Return (X, Y) of the center of cell containing provided text 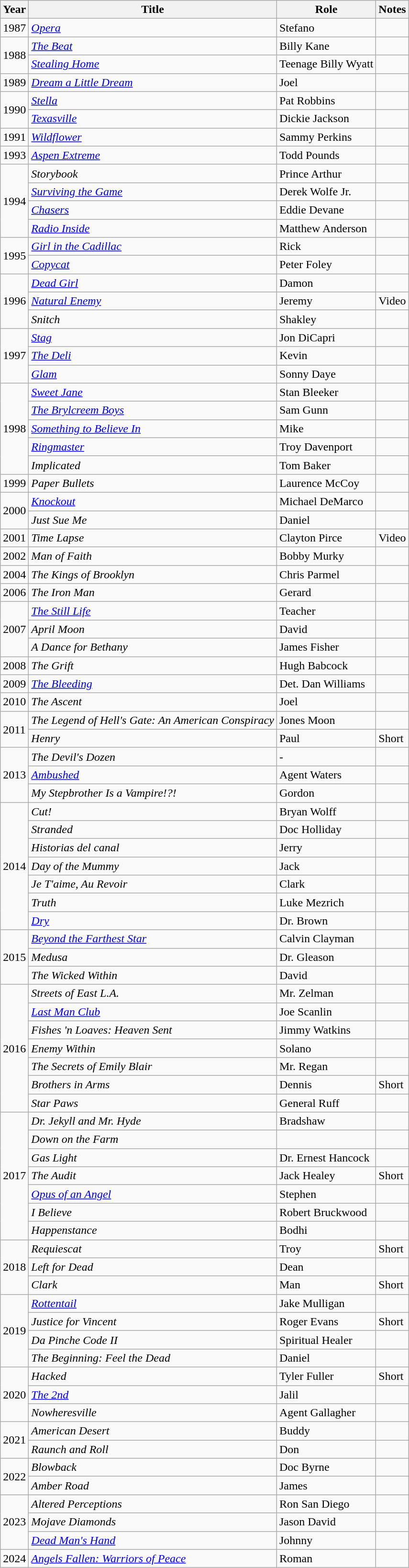
Historias del canal (153, 848)
Johnny (326, 1540)
Gas Light (153, 1158)
2023 (14, 1522)
Jack Healey (326, 1176)
Paul (326, 738)
Teacher (326, 611)
2011 (14, 729)
The Bleeding (153, 684)
The Kings of Brooklyn (153, 575)
2000 (14, 510)
1989 (14, 82)
Michael DeMarco (326, 501)
Agent Waters (326, 775)
Fishes 'n Loaves: Heaven Sent (153, 1030)
Laurence McCoy (326, 483)
The Beat (153, 46)
Solano (326, 1048)
Ambushed (153, 775)
The Secrets of Emily Blair (153, 1066)
Jason David (326, 1522)
The Brylcreem Boys (153, 410)
The Deli (153, 356)
Dean (326, 1267)
Chasers (153, 210)
2004 (14, 575)
1998 (14, 429)
Pat Robbins (326, 101)
Stag (153, 338)
Dr. Jekyll and Mr. Hyde (153, 1121)
2002 (14, 556)
Enemy Within (153, 1048)
2016 (14, 1048)
1988 (14, 55)
Sonny Daye (326, 374)
Billy Kane (326, 46)
Requiescat (153, 1249)
My Stepbrother Is a Vampire!?! (153, 793)
Blowback (153, 1467)
Jake Mulligan (326, 1303)
Radio Inside (153, 228)
Ron San Diego (326, 1504)
Paper Bullets (153, 483)
Surviving the Game (153, 192)
Title (153, 10)
Knockout (153, 501)
Spiritual Healer (326, 1340)
Calvin Clayman (326, 939)
Aspen Extreme (153, 155)
American Desert (153, 1431)
Agent Gallagher (326, 1413)
Snitch (153, 319)
Clayton Pirce (326, 538)
1994 (14, 201)
Jack (326, 866)
- (326, 756)
Tyler Fuller (326, 1376)
The Grift (153, 666)
Mojave Diamonds (153, 1522)
Todd Pounds (326, 155)
Streets of East L.A. (153, 993)
Bodhi (326, 1230)
Det. Dan Williams (326, 684)
2020 (14, 1394)
Gordon (326, 793)
The Devil's Dozen (153, 756)
Storybook (153, 173)
Day of the Mummy (153, 866)
Ringmaster (153, 447)
Luke Mezrich (326, 902)
Joe Scanlin (326, 1012)
Rottentail (153, 1303)
Jimmy Watkins (326, 1030)
2014 (14, 866)
Stealing Home (153, 64)
Dead Girl (153, 283)
Time Lapse (153, 538)
Role (326, 10)
2006 (14, 593)
Jon DiCapri (326, 338)
1990 (14, 110)
Truth (153, 902)
Doc Byrne (326, 1467)
Buddy (326, 1431)
Girl in the Cadillac (153, 247)
Wildflower (153, 137)
Cut! (153, 812)
Shakley (326, 319)
1999 (14, 483)
1997 (14, 356)
Troy (326, 1249)
The Ascent (153, 702)
Sweet Jane (153, 392)
I Believe (153, 1212)
Dr. Brown (326, 921)
Angels Fallen: Warriors of Peace (153, 1558)
Derek Wolfe Jr. (326, 192)
Hacked (153, 1376)
The Iron Man (153, 593)
Robert Bruckwood (326, 1212)
Da Pinche Code II (153, 1340)
2022 (14, 1477)
Beyond the Farthest Star (153, 939)
Bobby Murky (326, 556)
Mike (326, 429)
The 2nd (153, 1395)
1995 (14, 256)
Teenage Billy Wyatt (326, 64)
Natural Enemy (153, 301)
Something to Believe In (153, 429)
James Fisher (326, 647)
Copycat (153, 265)
General Ruff (326, 1103)
Henry (153, 738)
Matthew Anderson (326, 228)
Dream a Little Dream (153, 82)
Mr. Zelman (326, 993)
Justice for Vincent (153, 1321)
Happenstance (153, 1230)
2008 (14, 666)
Man of Faith (153, 556)
Dead Man's Hand (153, 1540)
Brothers in Arms (153, 1084)
Rick (326, 247)
Peter Foley (326, 265)
James (326, 1486)
Hugh Babcock (326, 666)
Prince Arthur (326, 173)
The Wicked Within (153, 975)
Medusa (153, 957)
Sam Gunn (326, 410)
Stephen (326, 1194)
2007 (14, 629)
2017 (14, 1176)
Dennis (326, 1084)
Jalil (326, 1395)
A Dance for Bethany (153, 647)
The Audit (153, 1176)
2009 (14, 684)
Dr. Ernest Hancock (326, 1158)
Roman (326, 1558)
Notes (392, 10)
Sammy Perkins (326, 137)
Bryan Wolff (326, 812)
2015 (14, 957)
Mr. Regan (326, 1066)
Gerard (326, 593)
Nowheresville (153, 1413)
Stefano (326, 28)
Stella (153, 101)
Amber Road (153, 1486)
Raunch and Roll (153, 1449)
Kevin (326, 356)
Eddie Devane (326, 210)
Bradshaw (326, 1121)
Dry (153, 921)
The Still Life (153, 611)
Dr. Gleason (326, 957)
Stranded (153, 830)
Roger Evans (326, 1321)
Jeremy (326, 301)
Star Paws (153, 1103)
Opus of an Angel (153, 1194)
2001 (14, 538)
Stan Bleeker (326, 392)
The Legend of Hell's Gate: An American Conspiracy (153, 720)
Texasville (153, 119)
Dickie Jackson (326, 119)
2024 (14, 1558)
Damon (326, 283)
April Moon (153, 629)
Jerry (326, 848)
Year (14, 10)
Just Sue Me (153, 519)
2021 (14, 1440)
1987 (14, 28)
Left for Dead (153, 1267)
Down on the Farm (153, 1139)
Jones Moon (326, 720)
Don (326, 1449)
1996 (14, 301)
Altered Perceptions (153, 1504)
1991 (14, 137)
Opera (153, 28)
2013 (14, 775)
Man (326, 1285)
Glam (153, 374)
2018 (14, 1267)
Troy Davenport (326, 447)
Je T'aime, Au Revoir (153, 884)
2010 (14, 702)
1993 (14, 155)
The Beginning: Feel the Dead (153, 1358)
2019 (14, 1331)
Last Man Club (153, 1012)
Doc Holliday (326, 830)
Chris Parmel (326, 575)
Implicated (153, 465)
Tom Baker (326, 465)
